Scan for the cell matching the given text and deliver its [x, y] coordinate at center. 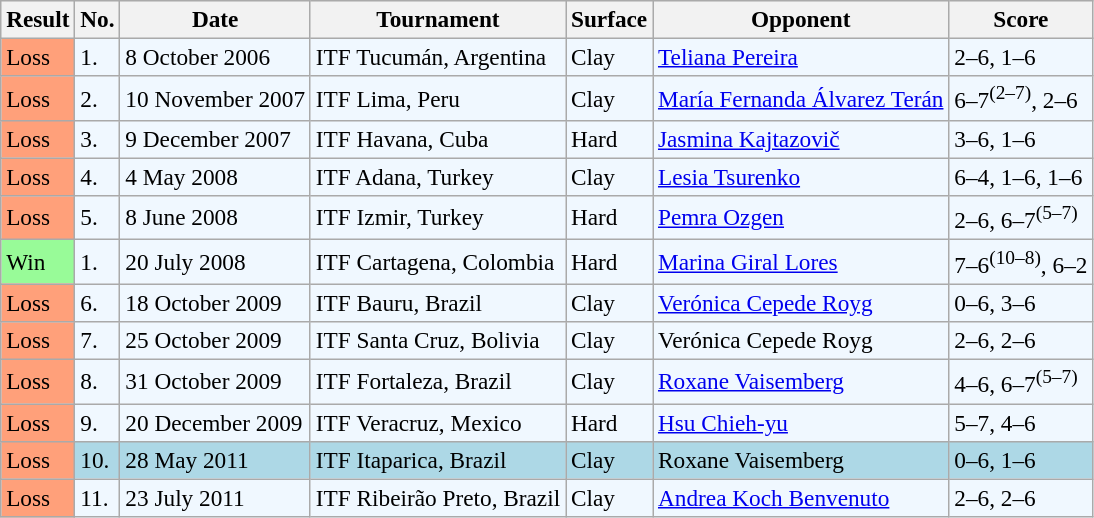
10. [98, 460]
9 December 2007 [215, 139]
Score [1021, 19]
Andrea Koch Benvenuto [801, 498]
ITF Santa Cruz, Bolivia [438, 340]
Win [38, 261]
3. [98, 139]
7. [98, 340]
25 October 2009 [215, 340]
23 July 2011 [215, 498]
ITF Lima, Peru [438, 98]
ITF Fortaleza, Brazil [438, 381]
Jasmina Kajtazovič [801, 139]
11. [98, 498]
Tournament [438, 19]
5. [98, 217]
6. [98, 303]
ITF Cartagena, Colombia [438, 261]
8. [98, 381]
4 May 2008 [215, 177]
ITF Izmir, Turkey [438, 217]
ITF Ribeirão Preto, Brazil [438, 498]
Pemra Ozgen [801, 217]
Surface [610, 19]
3–6, 1–6 [1021, 139]
Hsu Chieh-yu [801, 422]
31 October 2009 [215, 381]
ITF Veracruz, Mexico [438, 422]
No. [98, 19]
María Fernanda Álvarez Terán [801, 98]
ITF Bauru, Brazil [438, 303]
2. [98, 98]
Opponent [801, 19]
Result [38, 19]
6–7(2–7), 2–6 [1021, 98]
8 October 2006 [215, 57]
0–6, 3–6 [1021, 303]
28 May 2011 [215, 460]
Lesia Tsurenko [801, 177]
10 November 2007 [215, 98]
Marina Giral Lores [801, 261]
7–6(10–8), 6–2 [1021, 261]
4–6, 6–7(5–7) [1021, 381]
20 July 2008 [215, 261]
ITF Itaparica, Brazil [438, 460]
18 October 2009 [215, 303]
20 December 2009 [215, 422]
Date [215, 19]
4. [98, 177]
ITF Tucumán, Argentina [438, 57]
8 June 2008 [215, 217]
5–7, 4–6 [1021, 422]
2–6, 6–7(5–7) [1021, 217]
9. [98, 422]
0–6, 1–6 [1021, 460]
2–6, 1–6 [1021, 57]
Teliana Pereira [801, 57]
ITF Havana, Cuba [438, 139]
ITF Adana, Turkey [438, 177]
6–4, 1–6, 1–6 [1021, 177]
